Output the (x, y) coordinate of the center of the cell containing the given text.  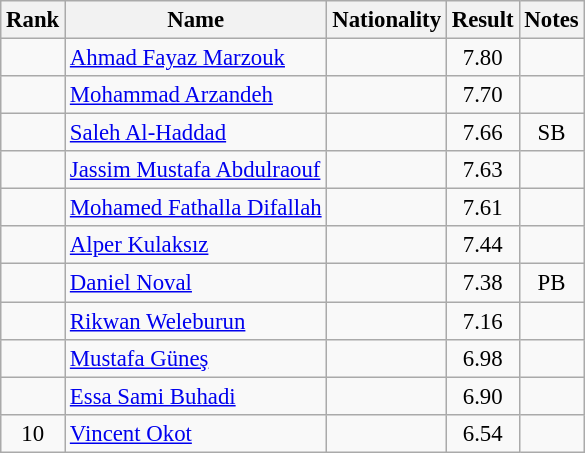
Name (196, 20)
7.61 (482, 208)
6.98 (482, 358)
SB (552, 133)
Ahmad Fayaz Marzouk (196, 58)
7.44 (482, 245)
Daniel Noval (196, 283)
6.54 (482, 433)
6.90 (482, 396)
7.80 (482, 58)
7.66 (482, 133)
PB (552, 283)
Notes (552, 20)
Saleh Al-Haddad (196, 133)
Mohammad Arzandeh (196, 95)
Mohamed Fathalla Difallah (196, 208)
Jassim Mustafa Abdulraouf (196, 170)
Nationality (386, 20)
Essa Sami Buhadi (196, 396)
7.38 (482, 283)
Vincent Okot (196, 433)
10 (33, 433)
7.70 (482, 95)
Rank (33, 20)
Alper Kulaksız (196, 245)
Result (482, 20)
7.16 (482, 321)
7.63 (482, 170)
Rikwan Weleburun (196, 321)
Mustafa Güneş (196, 358)
